Pinpoint the cell where the given text exists, returning its [X, Y] midpoint coordinate. 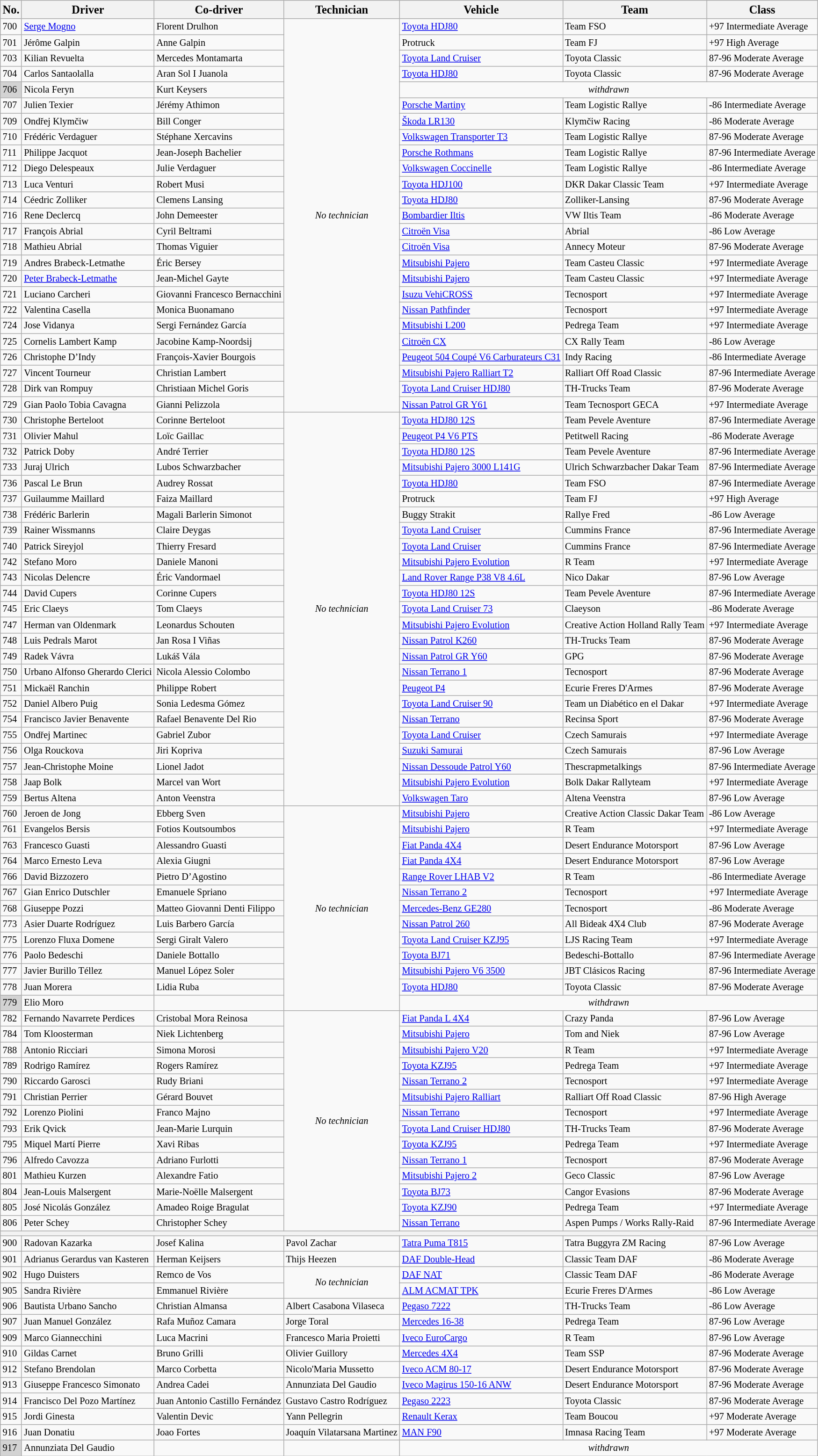
Lorenzo Fluxa Domene [88, 940]
Hugo Duisters [88, 1275]
738 [11, 514]
Fiat Panda L 4X4 [482, 1018]
Francisco Del Pozo Martínez [88, 1401]
742 [11, 562]
Yann Pellegrin [342, 1416]
David Cupers [88, 594]
Toyota HDJ100 [482, 184]
Alessandro Guasti [219, 845]
907 [11, 1322]
Nissan Patrol GR Y60 [482, 656]
750 [11, 672]
MAN F90 [482, 1432]
Gabriel Zubor [219, 735]
Team un Diabético en el Dakar [635, 703]
Škoda LR130 [482, 121]
Ondřej Martinec [88, 735]
Jacobine Kamp-Noordsij [219, 341]
Magali Barlerin Simonot [219, 514]
Antonio Ricciari [88, 1050]
Juan Donatiu [88, 1432]
Clemens Lansing [219, 200]
758 [11, 782]
Rallye Fred [635, 514]
DKR Dakar Classic Team [635, 184]
Éric Vandormael [219, 578]
Carlos Santaolalla [88, 74]
751 [11, 688]
Rafael Benavente Del Rio [219, 719]
Monica Buonamano [219, 310]
Lubos Schwarzbacher [219, 467]
Thijs Heezen [342, 1259]
Giuseppe Francesco Simonato [88, 1385]
Simona Morosi [219, 1050]
Lukáš Vála [219, 656]
Cristobal Mora Reinosa [219, 1018]
Mitsubishi Pajero V20 [482, 1050]
Christophe D’Indy [88, 357]
Team Tecnosport GECA [635, 405]
Marco Giannecchini [88, 1338]
Paolo Bedeschi [88, 956]
Rudy Briani [219, 1081]
Gianni Pelizzola [219, 405]
Rainer Wissmanns [88, 530]
Co-driver [219, 9]
Dirk van Rompuy [88, 389]
782 [11, 1018]
Rodrigo Ramírez [88, 1065]
768 [11, 908]
VW Iltis Team [635, 216]
Toyota KZJ90 [482, 1207]
Kilian Revuelta [88, 58]
Radovan Kazarka [88, 1243]
739 [11, 530]
776 [11, 956]
700 [11, 27]
737 [11, 499]
Christian Lambert [219, 373]
777 [11, 971]
Bruno Grilli [219, 1354]
Adriano Furlotti [219, 1160]
GPG [635, 656]
Matteo Giovanni Denti Filippo [219, 908]
Mercedes 4X4 [482, 1354]
754 [11, 719]
Stefano Brendolan [88, 1369]
Marie-Noëlle Malsergent [219, 1192]
912 [11, 1369]
Jan Rosa I Viñas [219, 641]
709 [11, 121]
Peugeot P4 [482, 688]
No. [11, 9]
Riccardo Garosci [88, 1081]
725 [11, 341]
806 [11, 1223]
703 [11, 58]
Christian Perrier [88, 1097]
752 [11, 703]
LJS Racing Team [635, 940]
Thescrapmetalkings [635, 767]
Peter Brabeck-Letmathe [88, 278]
Fernando Navarrete Perdices [88, 1018]
Driver [88, 9]
759 [11, 798]
François Abrial [88, 232]
Iveco ACM 80-17 [482, 1369]
Urbano Alfonso Gherardo Clerici [88, 672]
Jérémy Athimon [219, 105]
Alfredo Cavozza [88, 1160]
Rene Declercq [88, 216]
Nissan Dessoude Patrol Y60 [482, 767]
Florent Drulhon [219, 27]
Technician [342, 9]
Giovanni Francesco Bernacchini [219, 294]
767 [11, 892]
Mitsubishi L200 [482, 326]
Andrea Cadei [219, 1385]
779 [11, 1003]
Toyota Land Cruiser 73 [482, 609]
Sergi Giralt Valero [219, 940]
Jose Vidanya [88, 326]
Julien Texier [88, 105]
909 [11, 1338]
Jordi Ginesta [88, 1416]
Francisco Javier Benavente [88, 719]
David Bizzozero [88, 876]
Mercedes 16-38 [482, 1322]
Éric Bersey [219, 263]
Jérôme Galpin [88, 43]
Patrick Sireyjol [88, 546]
Crazy Panda [635, 1018]
Gian Paolo Tobia Cavagna [88, 405]
Annecy Moteur [635, 247]
707 [11, 105]
721 [11, 294]
Herman Keijsers [219, 1259]
Toyota BJ73 [482, 1192]
Ondřej Klymčiw [88, 121]
Alexandre Fatio [219, 1176]
Evangelos Bersis [88, 829]
Nicola Alessio Colombo [219, 672]
728 [11, 389]
Gildas Carnet [88, 1354]
Jean-Michel Gayte [219, 278]
Radek Vávra [88, 656]
Olivier Mahul [88, 436]
Herman van Oldenmark [88, 625]
712 [11, 168]
Mercedes Montamarta [219, 58]
Joaquín Vilatarsana Martinez [342, 1432]
Julie Verdaguer [219, 168]
Claire Deygas [219, 530]
Nicolas Delencre [88, 578]
801 [11, 1176]
Daniele Manoni [219, 562]
795 [11, 1145]
John Demeester [219, 216]
Anton Veenstra [219, 798]
Valentina Casella [88, 310]
Valentin Devic [219, 1416]
775 [11, 940]
Mercedes-Benz GE280 [482, 908]
Mitsubishi Pajero Ralliart [482, 1097]
Thomas Viguier [219, 247]
Mitsubishi Pajero Ralliart T2 [482, 373]
Luca Macrini [219, 1338]
710 [11, 137]
Thierry Fresard [219, 546]
Asier Duarte Rodríguez [88, 924]
Christophe Berteloot [88, 420]
André Terrier [219, 452]
Tom Claeys [219, 609]
Ebberg Sven [219, 814]
747 [11, 625]
722 [11, 310]
Patrick Doby [88, 452]
724 [11, 326]
Recinsa Sport [635, 719]
Jean-Christophe Moine [88, 767]
Guilaumme Maillard [88, 499]
Miquel Martí Pierre [88, 1145]
Bautista Urbano Sancho [88, 1306]
766 [11, 876]
720 [11, 278]
Stefano Moro [88, 562]
913 [11, 1385]
740 [11, 546]
Robert Musi [219, 184]
Tatra Puma T815 [482, 1243]
718 [11, 247]
Luciano Carcheri [88, 294]
Rafa Muñoz Camara [219, 1322]
Céedric Zolliker [88, 200]
Frédéric Verdaguer [88, 137]
732 [11, 452]
905 [11, 1290]
901 [11, 1259]
Jaap Bolk [88, 782]
Eric Claeys [88, 609]
Marcel van Wort [219, 782]
Peugeot P4 V6 PTS [482, 436]
Pietro D’Agostino [219, 876]
Xavi Ribas [219, 1145]
716 [11, 216]
916 [11, 1432]
Elio Moro [88, 1003]
Juan Antonio Castillo Fernández [219, 1401]
910 [11, 1354]
Team [635, 9]
Corinne Cupers [219, 594]
Fotios Koutsoumbos [219, 829]
Range Rover LHAB V2 [482, 876]
Niek Lichtenberg [219, 1034]
Volkswagen Transporter T3 [482, 137]
Aspen Pumps / Works Rally-Raid [635, 1223]
Bombardier Iltis [482, 216]
Lidia Ruba [219, 987]
Bill Conger [219, 121]
Gian Enrico Dutschler [88, 892]
790 [11, 1081]
792 [11, 1113]
Porsche Rothmans [482, 152]
Jean-Marie Lurquin [219, 1129]
Nissan Patrol K260 [482, 641]
Marco Ernesto Leva [88, 861]
727 [11, 373]
Nissan Pathfinder [482, 310]
Creative Action Holland Rally Team [635, 625]
Philippe Jacquot [88, 152]
François-Xavier Bourgois [219, 357]
749 [11, 656]
Buggy Strakit [482, 514]
DAF Double-Head [482, 1259]
Pavol Zachar [342, 1243]
784 [11, 1034]
Serge Mogno [88, 27]
Luca Venturi [88, 184]
Nissan Patrol 260 [482, 924]
Creative Action Classic Dakar Team [635, 814]
Indy Racing [635, 357]
Frédéric Barlerin [88, 514]
CX Rally Team [635, 341]
713 [11, 184]
917 [11, 1448]
729 [11, 405]
730 [11, 420]
Sonia Ledesma Gómez [219, 703]
Christian Almansa [219, 1306]
743 [11, 578]
Imnasa Racing Team [635, 1432]
719 [11, 263]
Marco Corbetta [219, 1369]
Suzuki Samurai [482, 751]
Class [762, 9]
Francesco Maria Proietti [342, 1338]
Peter Schey [88, 1223]
ALM ACMAT TPK [482, 1290]
778 [11, 987]
900 [11, 1243]
Mathieu Abrial [88, 247]
Nico Dakar [635, 578]
Christopher Schey [219, 1223]
744 [11, 594]
Andres Brabeck-Letmathe [88, 263]
Team SSP [635, 1354]
Nissan Patrol GR Y61 [482, 405]
902 [11, 1275]
733 [11, 467]
704 [11, 74]
Bertus Altena [88, 798]
711 [11, 152]
789 [11, 1065]
Javier Burillo Téllez [88, 971]
Sergi Fernández García [219, 326]
Aran Sol I Juanola [219, 74]
Mathieu Kurzen [88, 1176]
Jean-Louis Malsergent [88, 1192]
Philippe Robert [219, 688]
915 [11, 1416]
736 [11, 483]
Klymčiw Racing [635, 121]
Vincent Tourneur [88, 373]
Mitsubishi Pajero 2 [482, 1176]
788 [11, 1050]
Gérard Bouvet [219, 1097]
Josef Kalina [219, 1243]
Team Boucou [635, 1416]
Renault Kerax [482, 1416]
Nicolo'Maria Mussetto [342, 1369]
Ulrich Schwarzbacher Dakar Team [635, 467]
Pegaso 7222 [482, 1306]
Gustavo Castro Rodríguez [342, 1401]
Geco Classic [635, 1176]
755 [11, 735]
726 [11, 357]
Joao Fortes [219, 1432]
Tom Kloosterman [88, 1034]
Citroën CX [482, 341]
914 [11, 1401]
761 [11, 829]
Pascal Le Brun [88, 483]
764 [11, 861]
Mitsubishi Pajero V6 3500 [482, 971]
Emmanuel Rivière [219, 1290]
701 [11, 43]
Lorenzo Piolini [88, 1113]
Vehicle [482, 9]
Faiza Maillard [219, 499]
Cyril Beltrami [219, 232]
748 [11, 641]
Lionel Jadot [219, 767]
731 [11, 436]
JBT Clásicos Racing [635, 971]
Iveco Magirus 150-16 ANW [482, 1385]
Tom and Niek [635, 1034]
796 [11, 1160]
Olivier Guillory [342, 1354]
Diego Delespeaux [88, 168]
Bedeschi-Bottallo [635, 956]
87-96 High Average [762, 1097]
Peugeot 504 Coupé V6 Carburateurs C31 [482, 357]
José Nicolás González [88, 1207]
Claeyson [635, 609]
714 [11, 200]
Rogers Ramírez [219, 1065]
Jiri Kopriva [219, 751]
Luis Pedrals Marot [88, 641]
Mitsubishi Pajero 3000 L141G [482, 467]
763 [11, 845]
757 [11, 767]
773 [11, 924]
All Bideak 4X4 Club [635, 924]
Juan Manuel González [88, 1322]
Francesco Guasti [88, 845]
791 [11, 1097]
Corinne Berteloot [219, 420]
DAF NAT [482, 1275]
Iveco EuroCargo [482, 1338]
Sandra Rivière [88, 1290]
Jean-Joseph Bachelier [219, 152]
Giuseppe Pozzi [88, 908]
Pegaso 2223 [482, 1401]
Cangor Evasions [635, 1192]
Toyota Land Cruiser KZJ95 [482, 940]
Volkswagen Coccinelle [482, 168]
Erik Qvick [88, 1129]
Amadeo Roige Bragulat [219, 1207]
Olga Rouckova [88, 751]
Kurt Keysers [219, 90]
Juan Morera [88, 987]
Adrianus Gerardus van Kasteren [88, 1259]
Tatra Buggyra ZM Racing [635, 1243]
Nicola Feryn [88, 90]
756 [11, 751]
Remco de Vos [219, 1275]
Altena Veenstra [635, 798]
Daniel Albero Puig [88, 703]
Porsche Martiny [482, 105]
706 [11, 90]
Emanuele Spriano [219, 892]
Isuzu VehiCROSS [482, 294]
Manuel López Soler [219, 971]
Stéphane Xercavins [219, 137]
Mickaël Ranchin [88, 688]
Loïc Gaillac [219, 436]
804 [11, 1192]
717 [11, 232]
Abrial [635, 232]
Bolk Dakar Rallyteam [635, 782]
Luis Barbero García [219, 924]
Audrey Rossat [219, 483]
745 [11, 609]
Franco Majno [219, 1113]
Albert Casabona Vilaseca [342, 1306]
Toyota Land Cruiser 90 [482, 703]
Jeroen de Jong [88, 814]
Zolliker-Lansing [635, 200]
760 [11, 814]
Volkswagen Taro [482, 798]
906 [11, 1306]
Leonardus Schouten [219, 625]
Cornelis Lambert Kamp [88, 341]
Daniele Bottallo [219, 956]
793 [11, 1129]
Land Rover Range P38 V8 4.6L [482, 578]
805 [11, 1207]
Toyota BJ71 [482, 956]
Anne Galpin [219, 43]
Juraj Ulrich [88, 467]
Jorge Toral [342, 1322]
Petitwell Racing [635, 436]
Christiaan Michel Goris [219, 389]
Alexia Giugni [219, 861]
